Pinpoint the cell where the given text exists, returning its (x, y) midpoint coordinate. 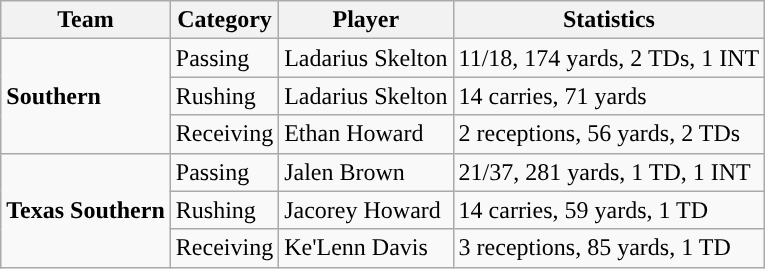
Jacorey Howard (366, 210)
Southern (86, 96)
21/37, 281 yards, 1 TD, 1 INT (609, 172)
14 carries, 71 yards (609, 96)
14 carries, 59 yards, 1 TD (609, 210)
Player (366, 20)
Ethan Howard (366, 134)
Team (86, 20)
Category (224, 20)
2 receptions, 56 yards, 2 TDs (609, 134)
Jalen Brown (366, 172)
Texas Southern (86, 210)
Ke'Lenn Davis (366, 248)
Statistics (609, 20)
3 receptions, 85 yards, 1 TD (609, 248)
11/18, 174 yards, 2 TDs, 1 INT (609, 58)
